Output the (X, Y) coordinate of the center of the cell containing the given text.  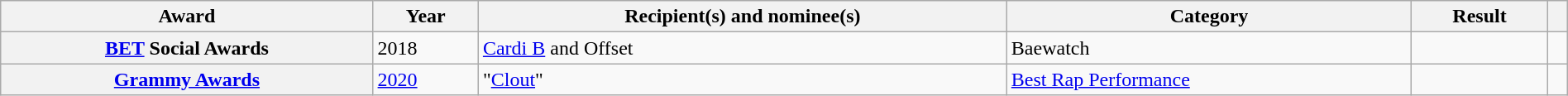
"Clout" (743, 79)
2018 (425, 48)
Baewatch (1209, 48)
BET Social Awards (187, 48)
Grammy Awards (187, 79)
2020 (425, 79)
Cardi B and Offset (743, 48)
Category (1209, 17)
Recipient(s) and nominee(s) (743, 17)
Year (425, 17)
Result (1480, 17)
Award (187, 17)
Best Rap Performance (1209, 79)
